Extract the (x, y) coordinate from the center of the cell holding the provided text.  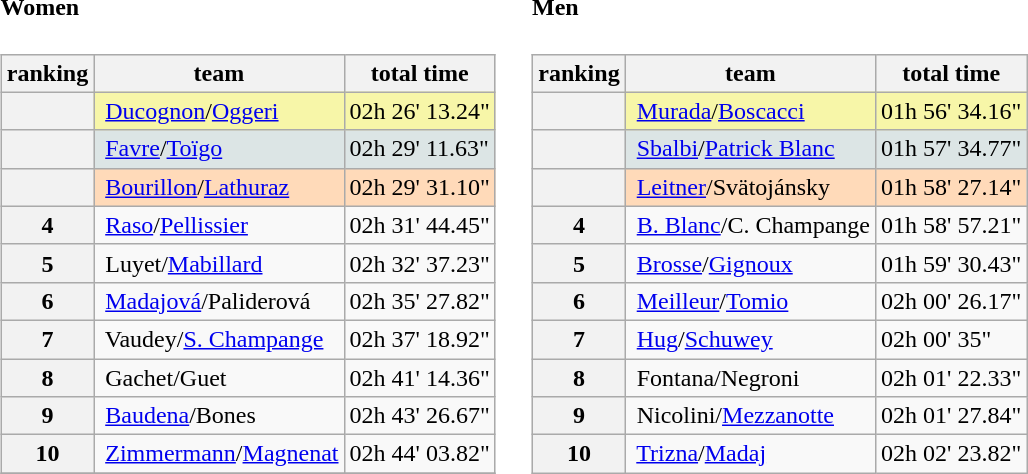
Sbalbi/Patrick Blanc (750, 149)
02h 29' 11.63" (420, 149)
Brosse/Gignoux (750, 263)
Raso/Pellissier (219, 225)
02h 37' 18.92" (420, 339)
02h 32' 37.23" (420, 263)
02h 02' 23.82" (952, 454)
Vaudey/S. Champange (219, 339)
01h 57' 34.77" (952, 149)
Trizna/Madaj (750, 454)
02h 41' 14.36" (420, 378)
Leitner/Svätojánsky (750, 187)
02h 29' 31.10" (420, 187)
Luyet/Mabillard (219, 263)
02h 00' 35" (952, 339)
Madajová/Paliderová (219, 301)
01h 58' 57.21" (952, 225)
Murada/Boscacci (750, 111)
Nicolini/Mezzanotte (750, 416)
Baudena/Bones (219, 416)
02h 44' 03.82" (420, 454)
02h 31' 44.45" (420, 225)
Favre/Toïgo (219, 149)
02h 26' 13.24" (420, 111)
02h 01' 27.84" (952, 416)
Meilleur/Tomio (750, 301)
02h 01' 22.33" (952, 378)
02h 00' 26.17" (952, 301)
01h 59' 30.43" (952, 263)
02h 43' 26.67" (420, 416)
Gachet/Guet (219, 378)
Hug/Schuwey (750, 339)
02h 35' 27.82" (420, 301)
Ducognon/Oggeri (219, 111)
01h 58' 27.14" (952, 187)
B. Blanc/C. Champange (750, 225)
01h 56' 34.16" (952, 111)
Bourillon/Lathuraz (219, 187)
Zimmermann/Magnenat (219, 454)
Fontana/Negroni (750, 378)
